Capture the cell that displays the provided text and extract its [X, Y] central coordinate. 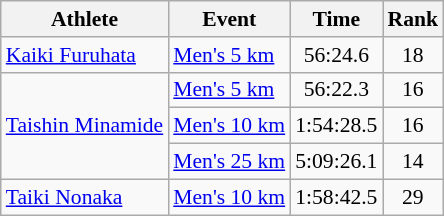
14 [412, 162]
5:09:26.1 [336, 162]
56:24.6 [336, 55]
Event [229, 19]
Athlete [85, 19]
1:54:28.5 [336, 126]
1:58:42.5 [336, 197]
Men's 25 km [229, 162]
Taishin Minamide [85, 126]
Time [336, 19]
18 [412, 55]
Kaiki Furuhata [85, 55]
56:22.3 [336, 90]
Taiki Nonaka [85, 197]
29 [412, 197]
Rank [412, 19]
